Provide the (x, y) coordinate of the cell's center where the given text is located.  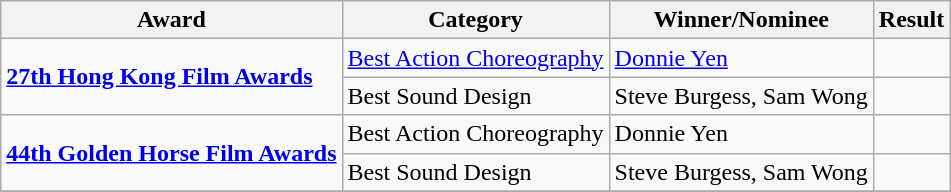
Winner/Nominee (741, 20)
Category (476, 20)
27th Hong Kong Film Awards (172, 77)
Result (911, 20)
Award (172, 20)
44th Golden Horse Film Awards (172, 153)
